Find where the given text appears and provide that cell's center as [x, y] coordinate. 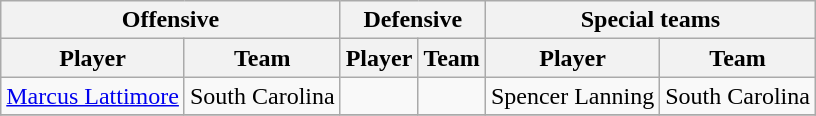
Special teams [650, 20]
Spencer Lanning [572, 96]
Marcus Lattimore [93, 96]
Offensive [170, 20]
Defensive [412, 20]
